Scan for the cell matching the given text and deliver its [x, y] coordinate at center. 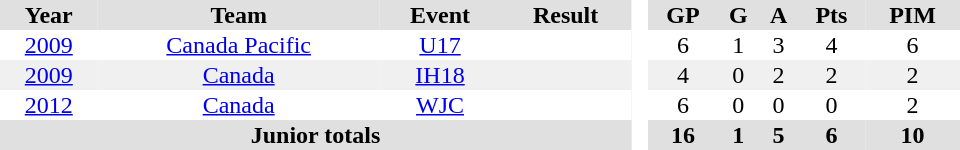
Year [49, 15]
WJC [440, 105]
16 [682, 135]
3 [778, 45]
IH18 [440, 75]
10 [912, 135]
Canada Pacific [239, 45]
PIM [912, 15]
5 [778, 135]
GP [682, 15]
Team [239, 15]
A [778, 15]
U17 [440, 45]
Junior totals [316, 135]
Result [566, 15]
G [738, 15]
Event [440, 15]
Pts [832, 15]
2012 [49, 105]
